Output the [X, Y] coordinate of the center of the cell containing the given text.  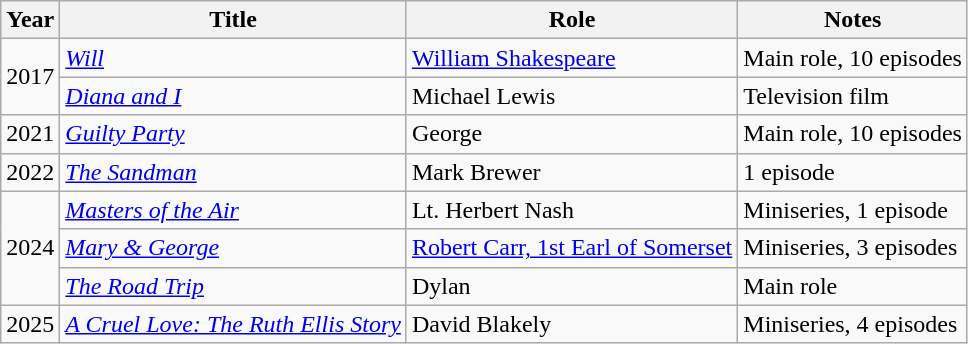
Mark Brewer [572, 172]
2022 [30, 172]
Year [30, 20]
Main role [853, 286]
Miniseries, 4 episodes [853, 324]
2017 [30, 77]
Will [234, 58]
2024 [30, 248]
George [572, 134]
Miniseries, 3 episodes [853, 248]
2021 [30, 134]
The Road Trip [234, 286]
Mary & George [234, 248]
Masters of the Air [234, 210]
1 episode [853, 172]
Diana and I [234, 96]
Miniseries, 1 episode [853, 210]
A Cruel Love: The Ruth Ellis Story [234, 324]
Lt. Herbert Nash [572, 210]
Television film [853, 96]
Notes [853, 20]
Role [572, 20]
Robert Carr, 1st Earl of Somerset [572, 248]
Michael Lewis [572, 96]
William Shakespeare [572, 58]
Dylan [572, 286]
2025 [30, 324]
David Blakely [572, 324]
Title [234, 20]
The Sandman [234, 172]
Guilty Party [234, 134]
